Pinpoint the cell where the given text exists, returning its [x, y] midpoint coordinate. 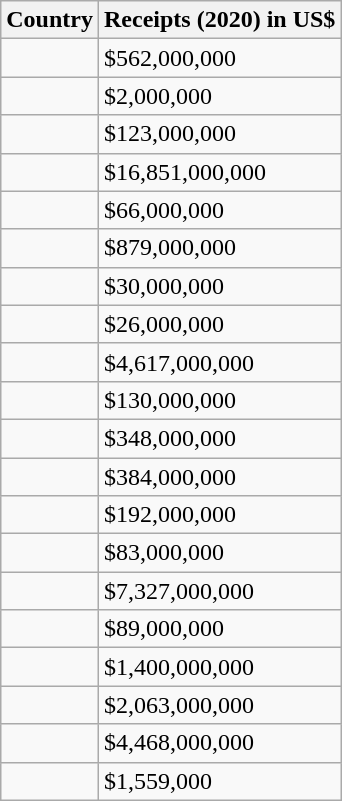
$2,000,000 [219, 96]
$123,000,000 [219, 134]
$83,000,000 [219, 553]
Country [50, 20]
$2,063,000,000 [219, 705]
$1,400,000,000 [219, 667]
$384,000,000 [219, 477]
Receipts (2020) in US$ [219, 20]
$7,327,000,000 [219, 591]
$30,000,000 [219, 286]
$89,000,000 [219, 629]
$1,559,000 [219, 781]
$130,000,000 [219, 400]
$16,851,000,000 [219, 172]
$4,468,000,000 [219, 743]
$348,000,000 [219, 438]
$26,000,000 [219, 324]
$192,000,000 [219, 515]
$562,000,000 [219, 58]
$66,000,000 [219, 210]
$879,000,000 [219, 248]
$4,617,000,000 [219, 362]
